Return [x, y] of the center of cell containing provided text 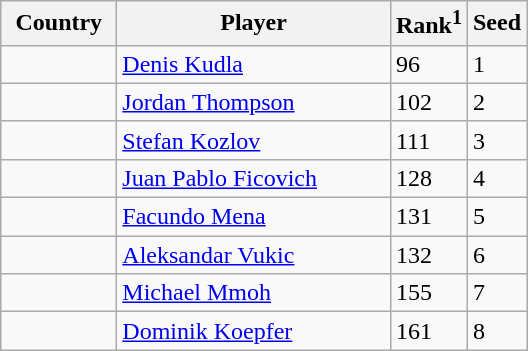
102 [428, 102]
2 [496, 102]
Seed [496, 24]
6 [496, 255]
96 [428, 64]
5 [496, 217]
Stefan Kozlov [254, 140]
132 [428, 255]
Jordan Thompson [254, 102]
Juan Pablo Ficovich [254, 178]
Facundo Mena [254, 217]
7 [496, 293]
Denis Kudla [254, 64]
Player [254, 24]
155 [428, 293]
Rank1 [428, 24]
Dominik Koepfer [254, 331]
Aleksandar Vukic [254, 255]
8 [496, 331]
3 [496, 140]
111 [428, 140]
131 [428, 217]
128 [428, 178]
161 [428, 331]
1 [496, 64]
Michael Mmoh [254, 293]
4 [496, 178]
Country [59, 24]
